Find where the given text appears and provide that cell's center as [X, Y] coordinate. 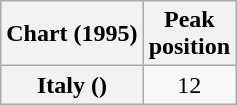
Peakposition [189, 34]
12 [189, 85]
Italy () [72, 85]
Chart (1995) [72, 34]
